Determine the [X, Y] coordinate at the center of the cell enclosing the given text.  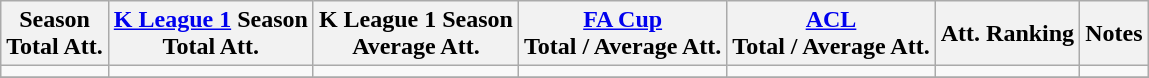
ACLTotal / Average Att. [831, 34]
K League 1 SeasonAverage Att. [416, 34]
FA CupTotal / Average Att. [622, 34]
SeasonTotal Att. [55, 34]
K League 1 SeasonTotal Att. [210, 34]
Att. Ranking [1007, 34]
Notes [1114, 34]
